From the cell containing the given text, extract its center point as [x, y] coordinate. 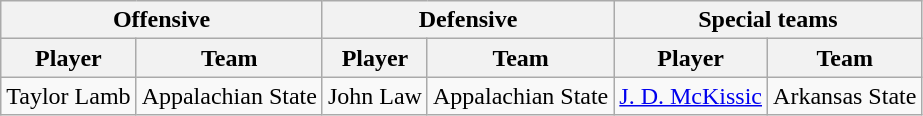
Taylor Lamb [68, 96]
J. D. McKissic [691, 96]
Arkansas State [845, 96]
Special teams [768, 20]
Offensive [162, 20]
John Law [374, 96]
Defensive [468, 20]
